Provide the [X, Y] coordinate of the cell's center where the given text is located.  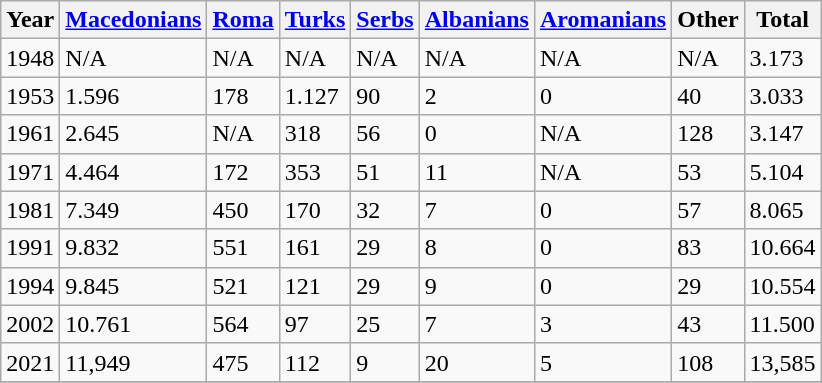
3.147 [782, 134]
450 [243, 210]
Aromanians [602, 20]
564 [243, 324]
8.065 [782, 210]
1971 [30, 172]
51 [385, 172]
90 [385, 96]
5 [602, 362]
1981 [30, 210]
1991 [30, 248]
161 [315, 248]
20 [476, 362]
3.033 [782, 96]
318 [315, 134]
178 [243, 96]
551 [243, 248]
Roma [243, 20]
521 [243, 286]
1.596 [134, 96]
353 [315, 172]
Albanians [476, 20]
Other [708, 20]
1948 [30, 58]
112 [315, 362]
1.127 [315, 96]
83 [708, 248]
57 [708, 210]
Macedonians [134, 20]
10.554 [782, 286]
170 [315, 210]
40 [708, 96]
10.761 [134, 324]
121 [315, 286]
10.664 [782, 248]
Total [782, 20]
43 [708, 324]
2 [476, 96]
3.173 [782, 58]
13,585 [782, 362]
2002 [30, 324]
9.832 [134, 248]
56 [385, 134]
53 [708, 172]
2021 [30, 362]
1994 [30, 286]
2.645 [134, 134]
Year [30, 20]
475 [243, 362]
25 [385, 324]
Serbs [385, 20]
97 [315, 324]
5.104 [782, 172]
1961 [30, 134]
Turks [315, 20]
11,949 [134, 362]
11.500 [782, 324]
9.845 [134, 286]
32 [385, 210]
3 [602, 324]
128 [708, 134]
4.464 [134, 172]
11 [476, 172]
1953 [30, 96]
172 [243, 172]
108 [708, 362]
7.349 [134, 210]
8 [476, 248]
